Pinpoint the cell where the given text exists, returning its (X, Y) midpoint coordinate. 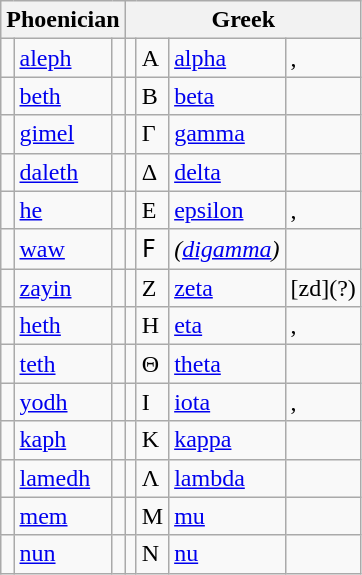
Ζ (152, 288)
Μ (152, 516)
Δ (152, 172)
Η (152, 326)
Γ (152, 134)
Ι (152, 402)
Greek (243, 20)
delta (227, 172)
beta (227, 96)
Β (152, 96)
epsilon (227, 210)
eta (227, 326)
mem (63, 516)
alpha (227, 58)
yodh (63, 402)
aleph (63, 58)
kappa (227, 440)
[zd](?) (323, 288)
Phoenician (63, 20)
waw (63, 249)
zeta (227, 288)
kaph (63, 440)
gimel (63, 134)
mu (227, 516)
theta (227, 364)
Ε (152, 210)
gamma (227, 134)
lamedh (63, 478)
nun (63, 554)
Κ (152, 440)
Θ (152, 364)
Λ (152, 478)
daleth (63, 172)
Ϝ (152, 249)
(digamma) (227, 249)
lambda (227, 478)
iota (227, 402)
zayin (63, 288)
Α (152, 58)
heth (63, 326)
he (63, 210)
beth (63, 96)
nu (227, 554)
Ν (152, 554)
teth (63, 364)
